Scan for the cell matching the given text and deliver its (X, Y) coordinate at center. 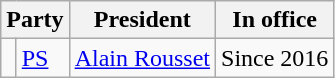
In office (275, 20)
Alain Rousset (142, 58)
Party (35, 20)
President (142, 20)
PS (42, 58)
Since 2016 (275, 58)
